Provide the (x, y) coordinate of the cell's center where the given text is located.  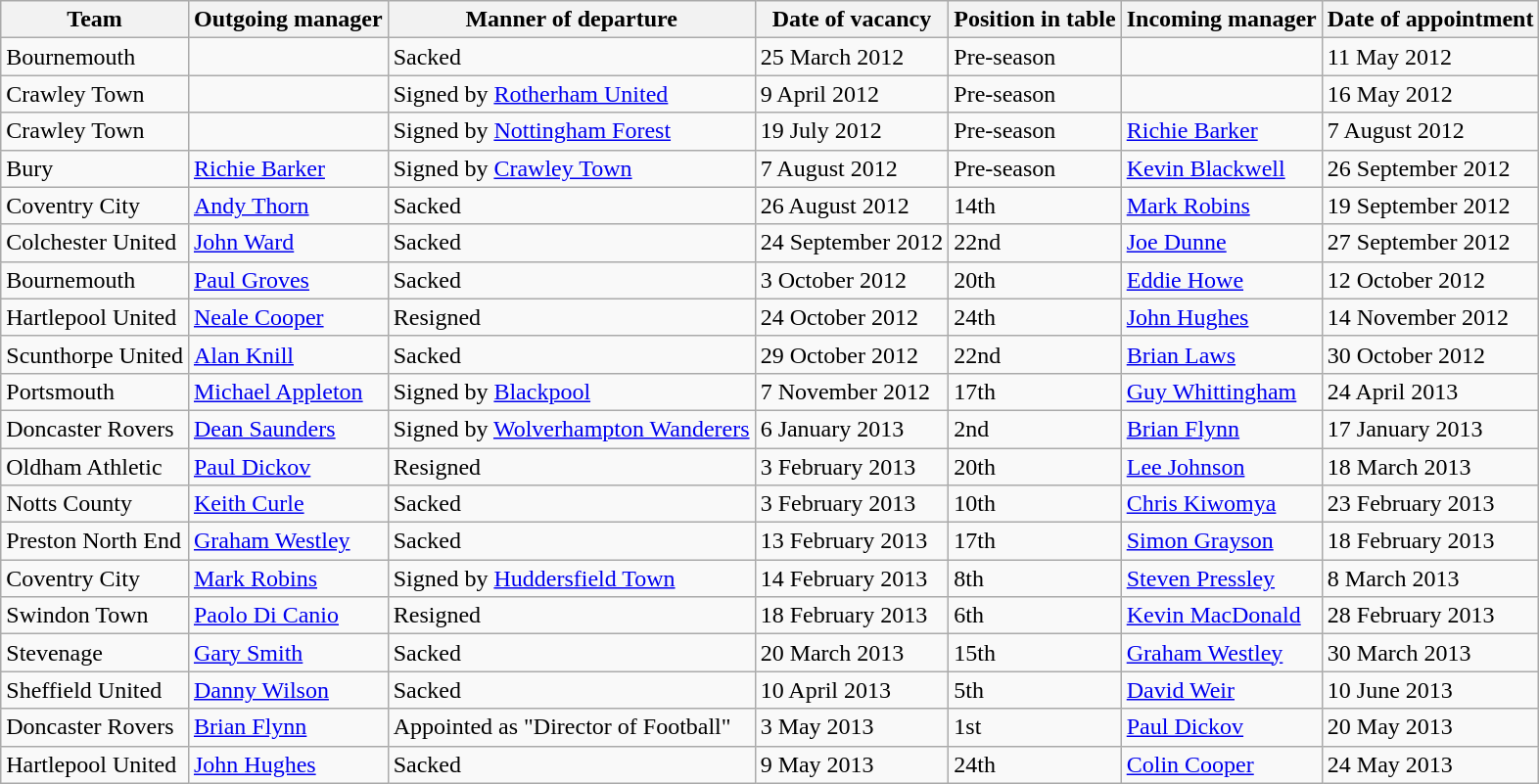
Colin Cooper (1222, 764)
Outgoing manager (288, 20)
Steven Pressley (1222, 578)
27 September 2012 (1430, 243)
17 January 2013 (1430, 429)
Paolo Di Canio (288, 616)
Simon Grayson (1222, 541)
Appointed as "Director of Football" (572, 727)
6th (1035, 616)
Colchester United (95, 243)
30 October 2012 (1430, 354)
26 September 2012 (1430, 168)
Bury (95, 168)
Guy Whittingham (1222, 392)
John Ward (288, 243)
23 February 2013 (1430, 504)
Position in table (1035, 20)
10 April 2013 (852, 690)
20 March 2013 (852, 653)
28 February 2013 (1430, 616)
24 September 2012 (852, 243)
David Weir (1222, 690)
Stevenage (95, 653)
24 April 2013 (1430, 392)
Andy Thorn (288, 206)
Signed by Blackpool (572, 392)
Chris Kiwomya (1222, 504)
Paul Groves (288, 280)
25 March 2012 (852, 57)
18 March 2013 (1430, 467)
10th (1035, 504)
15th (1035, 653)
12 October 2012 (1430, 280)
Keith Curle (288, 504)
Date of appointment (1430, 20)
Oldham Athletic (95, 467)
2nd (1035, 429)
Joe Dunne (1222, 243)
Manner of departure (572, 20)
Gary Smith (288, 653)
Portsmouth (95, 392)
Date of vacancy (852, 20)
Scunthorpe United (95, 354)
16 May 2012 (1430, 94)
24 October 2012 (852, 317)
26 August 2012 (852, 206)
Lee Johnson (1222, 467)
Dean Saunders (288, 429)
Incoming manager (1222, 20)
5th (1035, 690)
20 May 2013 (1430, 727)
10 June 2013 (1430, 690)
7 November 2012 (852, 392)
Notts County (95, 504)
Signed by Nottingham Forest (572, 131)
Swindon Town (95, 616)
Signed by Wolverhampton Wanderers (572, 429)
Alan Knill (288, 354)
30 March 2013 (1430, 653)
Sheffield United (95, 690)
Kevin MacDonald (1222, 616)
Signed by Huddersfield Town (572, 578)
Brian Laws (1222, 354)
9 April 2012 (852, 94)
9 May 2013 (852, 764)
13 February 2013 (852, 541)
Kevin Blackwell (1222, 168)
6 January 2013 (852, 429)
Signed by Rotherham United (572, 94)
24 May 2013 (1430, 764)
11 May 2012 (1430, 57)
Signed by Crawley Town (572, 168)
29 October 2012 (852, 354)
14 February 2013 (852, 578)
Michael Appleton (288, 392)
3 October 2012 (852, 280)
8th (1035, 578)
Team (95, 20)
Preston North End (95, 541)
19 July 2012 (852, 131)
Neale Cooper (288, 317)
Eddie Howe (1222, 280)
14 November 2012 (1430, 317)
Danny Wilson (288, 690)
14th (1035, 206)
1st (1035, 727)
3 May 2013 (852, 727)
8 March 2013 (1430, 578)
19 September 2012 (1430, 206)
